From the cell containing the given text, extract its center point as [X, Y] coordinate. 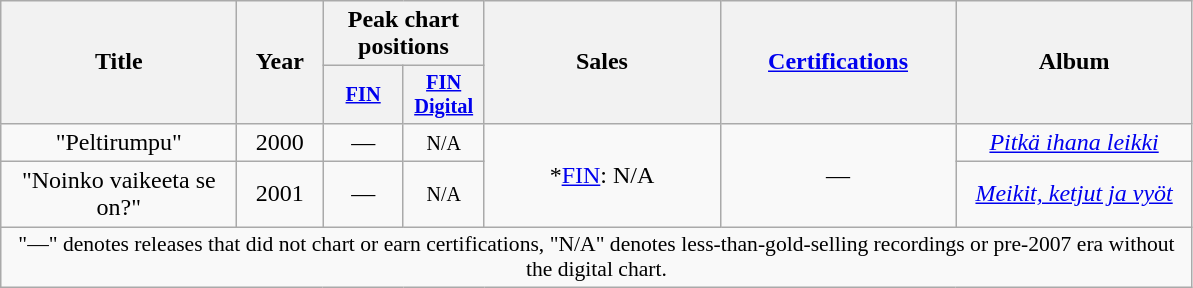
Meikit, ketjut ja vyöt [1074, 194]
*FIN: N/A [602, 174]
FIN [364, 95]
Title [119, 62]
Album [1074, 62]
2001 [280, 194]
Peak chart positions [404, 34]
FINDigital [444, 95]
2000 [280, 142]
Pitkä ihana leikki [1074, 142]
Year [280, 62]
"Noinko vaikeeta se on?" [119, 194]
Certifications [838, 62]
"Peltirumpu" [119, 142]
Sales [602, 62]
